Capture the cell that displays the provided text and extract its (X, Y) central coordinate. 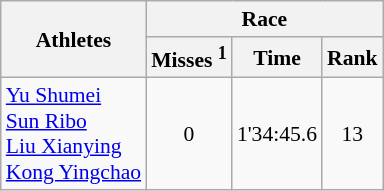
Rank (352, 58)
Yu ShumeiSun RiboLiu XianyingKong Yingchao (74, 134)
0 (189, 134)
Time (277, 58)
Misses 1 (189, 58)
Athletes (74, 40)
1'34:45.6 (277, 134)
Race (264, 19)
13 (352, 134)
